Capture the cell that displays the provided text and extract its [x, y] central coordinate. 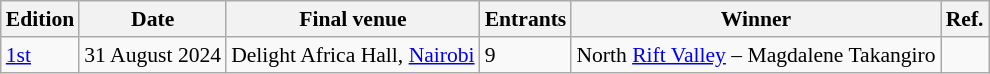
9 [526, 55]
North Rift Valley – Magdalene Takangiro [756, 55]
Date [152, 19]
1st [40, 55]
Delight Africa Hall, Nairobi [353, 55]
Final venue [353, 19]
Winner [756, 19]
31 August 2024 [152, 55]
Edition [40, 19]
Ref. [965, 19]
Entrants [526, 19]
